Identify which cell holds the provided text, then report its [x, y] central coordinate. 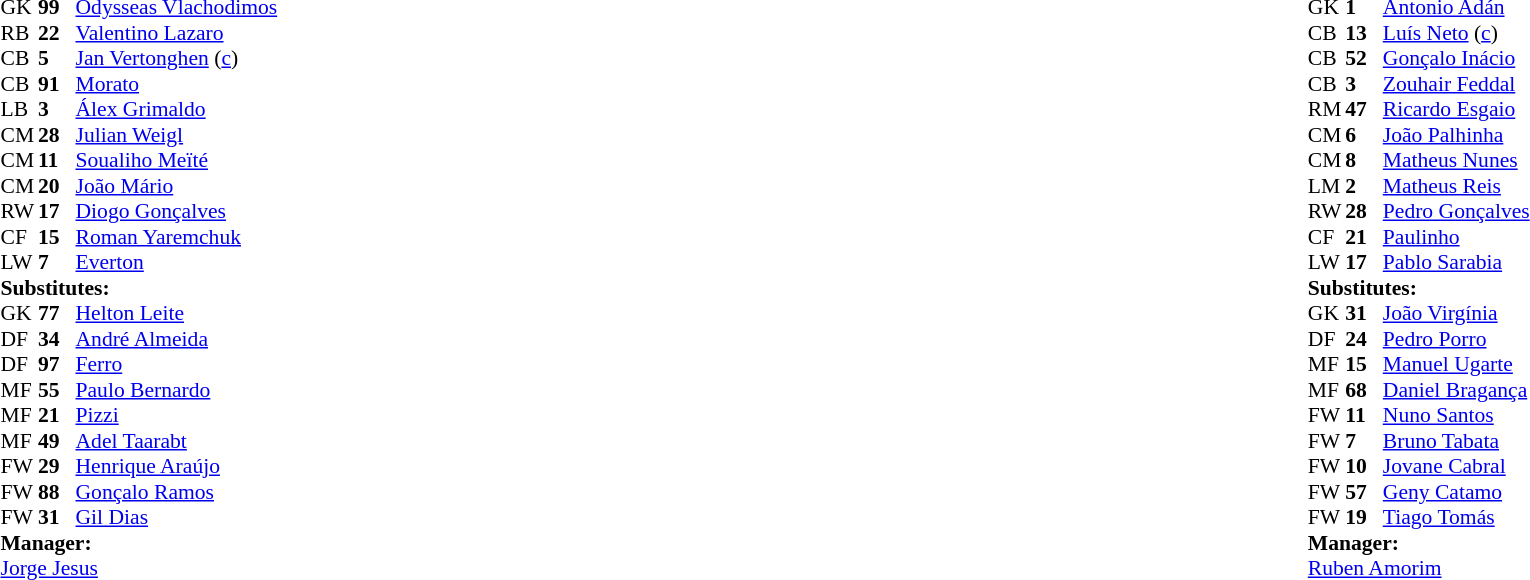
Soualiho Meïté [177, 161]
João Virgínia [1456, 313]
34 [57, 339]
24 [1364, 339]
77 [57, 313]
8 [1364, 161]
Morato [177, 84]
Jan Vertonghen (c) [177, 59]
6 [1364, 135]
22 [57, 33]
Zouhair Feddal [1456, 84]
Matheus Reis [1456, 186]
Adel Taarabt [177, 441]
49 [57, 441]
Pizzi [177, 415]
Luís Neto (c) [1456, 33]
68 [1364, 390]
Valentino Lazaro [177, 33]
Pedro Gonçalves [1456, 211]
Gonçalo Inácio [1456, 59]
Paulinho [1456, 237]
10 [1364, 467]
88 [57, 492]
Paulo Bernardo [177, 390]
52 [1364, 59]
Bruno Tabata [1456, 441]
RM [1327, 109]
5 [57, 59]
2 [1364, 186]
29 [57, 467]
André Almeida [177, 339]
Pedro Porro [1456, 339]
Diogo Gonçalves [177, 211]
91 [57, 84]
Álex Grimaldo [177, 109]
Henrique Araújo [177, 467]
Roman Yaremchuk [177, 237]
Everton [177, 263]
47 [1364, 109]
Matheus Nunes [1456, 161]
19 [1364, 517]
Gonçalo Ramos [177, 492]
97 [57, 365]
Ferro [177, 365]
Geny Catamo [1456, 492]
Helton Leite [177, 313]
Tiago Tomás [1456, 517]
João Mário [177, 186]
Jovane Cabral [1456, 467]
13 [1364, 33]
20 [57, 186]
Pablo Sarabia [1456, 263]
LB [19, 109]
Julian Weigl [177, 135]
Nuno Santos [1456, 415]
57 [1364, 492]
LM [1327, 186]
João Palhinha [1456, 135]
RB [19, 33]
Manuel Ugarte [1456, 365]
Ricardo Esgaio [1456, 109]
Daniel Bragança [1456, 390]
Gil Dias [177, 517]
55 [57, 390]
